Identify which cell holds the provided text, then report its (X, Y) central coordinate. 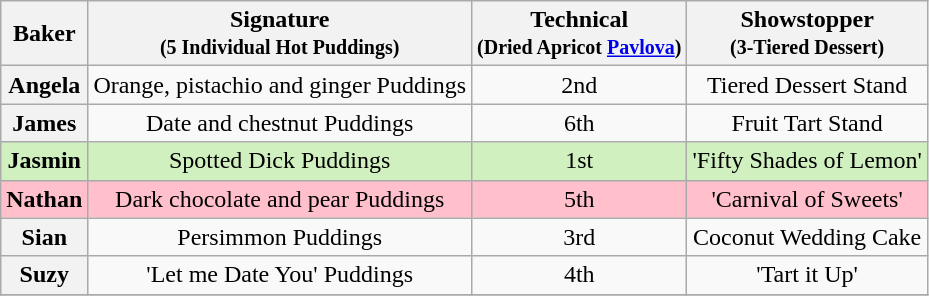
Persimmon Puddings (280, 237)
James (44, 123)
Showstopper(3-Tiered Dessert) (807, 34)
Baker (44, 34)
3rd (580, 237)
1st (580, 161)
'Carnival of Sweets' (807, 199)
Fruit Tart Stand (807, 123)
Spotted Dick Puddings (280, 161)
Sian (44, 237)
Suzy (44, 275)
5th (580, 199)
Signature(5 Individual Hot Puddings) (280, 34)
'Let me Date You' Puddings (280, 275)
Nathan (44, 199)
Technical(Dried Apricot Pavlova) (580, 34)
'Fifty Shades of Lemon' (807, 161)
'Tart it Up' (807, 275)
Jasmin (44, 161)
2nd (580, 85)
Dark chocolate and pear Puddings (280, 199)
4th (580, 275)
Date and chestnut Puddings (280, 123)
Angela (44, 85)
Tiered Dessert Stand (807, 85)
Orange, pistachio and ginger Puddings (280, 85)
Coconut Wedding Cake (807, 237)
6th (580, 123)
